Return (x, y) of the center of cell containing provided text 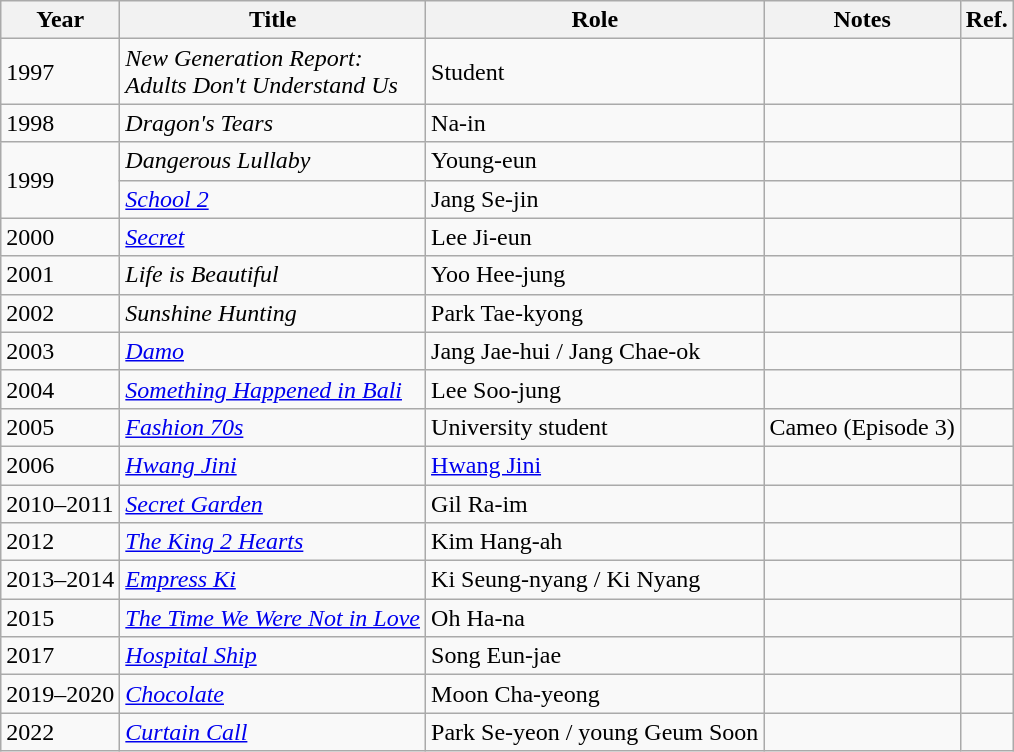
2002 (60, 313)
2015 (60, 618)
Moon Cha-yeong (595, 694)
1997 (60, 72)
Something Happened in Bali (273, 389)
Role (595, 20)
2012 (60, 542)
Jang Se-jin (595, 199)
2006 (60, 465)
Title (273, 20)
2003 (60, 351)
1999 (60, 180)
Gil Ra-im (595, 503)
Empress Ki (273, 580)
Park Tae-kyong (595, 313)
The Time We Were Not in Love (273, 618)
Park Se-yeon / young Geum Soon (595, 732)
Kim Hang-ah (595, 542)
Lee Ji-eun (595, 237)
Secret Garden (273, 503)
The King 2 Hearts (273, 542)
Jang Jae-hui / Jang Chae-ok (595, 351)
Damo (273, 351)
Cameo (Episode 3) (862, 427)
Oh Ha-na (595, 618)
Dangerous Lullaby (273, 161)
2017 (60, 656)
University student (595, 427)
2019–2020 (60, 694)
School 2 (273, 199)
2004 (60, 389)
Ref. (986, 20)
Secret (273, 237)
Lee Soo-jung (595, 389)
Young-eun (595, 161)
2000 (60, 237)
Sunshine Hunting (273, 313)
2013–2014 (60, 580)
Yoo Hee-jung (595, 275)
2005 (60, 427)
2022 (60, 732)
Song Eun-jae (595, 656)
Curtain Call (273, 732)
Ki Seung-nyang / Ki Nyang (595, 580)
2001 (60, 275)
Year (60, 20)
Notes (862, 20)
Dragon's Tears (273, 123)
1998 (60, 123)
2010–2011 (60, 503)
Na-in (595, 123)
Life is Beautiful (273, 275)
Fashion 70s (273, 427)
Student (595, 72)
Hospital Ship (273, 656)
New Generation Report:Adults Don't Understand Us (273, 72)
Chocolate (273, 694)
